Provide the [x, y] coordinate of the cell's center where the given text is located.  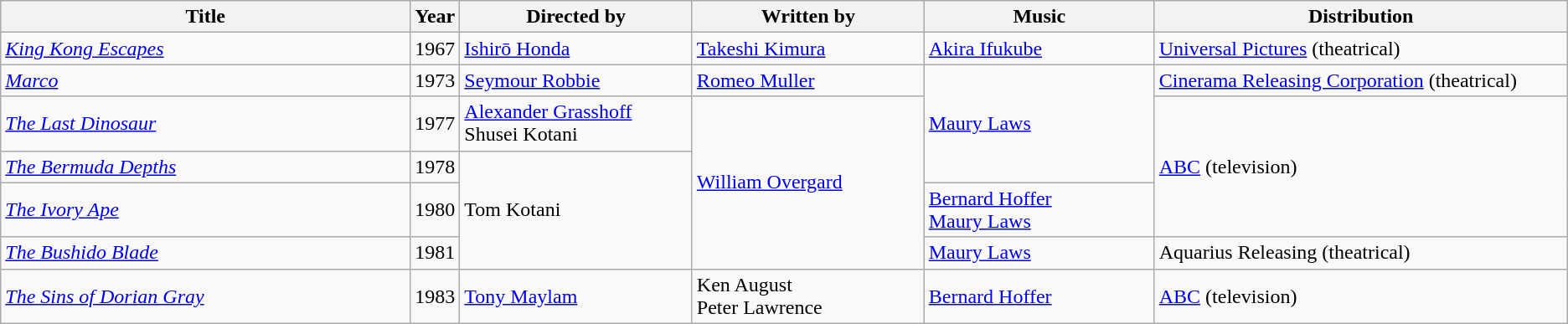
King Kong Escapes [206, 49]
1978 [436, 167]
The Bermuda Depths [206, 167]
1983 [436, 296]
Tony Maylam [576, 296]
Ken AugustPeter Lawrence [807, 296]
William Overgard [807, 183]
Aquarius Releasing (theatrical) [1360, 253]
Title [206, 17]
1973 [436, 80]
Alexander GrasshoffShusei Kotani [576, 124]
Seymour Robbie [576, 80]
Universal Pictures (theatrical) [1360, 49]
Takeshi Kimura [807, 49]
The Last Dinosaur [206, 124]
Written by [807, 17]
Marco [206, 80]
Romeo Muller [807, 80]
Tom Kotani [576, 209]
1977 [436, 124]
1967 [436, 49]
Directed by [576, 17]
The Bushido Blade [206, 253]
Akira Ifukube [1039, 49]
Bernard HofferMaury Laws [1039, 209]
The Sins of Dorian Gray [206, 296]
Year [436, 17]
Ishirō Honda [576, 49]
Bernard Hoffer [1039, 296]
1980 [436, 209]
The Ivory Ape [206, 209]
Distribution [1360, 17]
Music [1039, 17]
Cinerama Releasing Corporation (theatrical) [1360, 80]
1981 [436, 253]
